Search for the cell housing the specified text and yield its [X, Y] center coordinate. 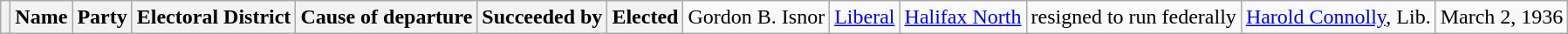
Cause of departure [387, 17]
Harold Connolly, Lib. [1339, 17]
Electoral District [214, 17]
March 2, 1936 [1502, 17]
Name [42, 17]
resigned to run federally [1133, 17]
Halifax North [963, 17]
Succeeded by [543, 17]
Gordon B. Isnor [757, 17]
Liberal [865, 17]
Party [102, 17]
Elected [646, 17]
